Detect which cell encompasses the target text, then output its (x, y) center coordinate. 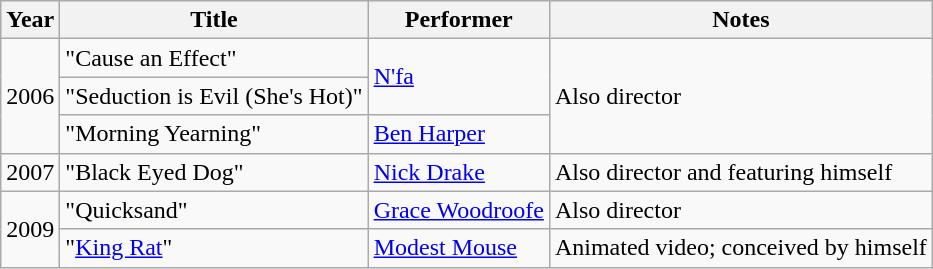
Modest Mouse (458, 248)
Ben Harper (458, 134)
Performer (458, 20)
Notes (740, 20)
2007 (30, 172)
2009 (30, 229)
"Quicksand" (214, 210)
Nick Drake (458, 172)
Animated video; conceived by himself (740, 248)
Also director and featuring himself (740, 172)
Year (30, 20)
"King Rat" (214, 248)
"Black Eyed Dog" (214, 172)
"Cause an Effect" (214, 58)
Grace Woodroofe (458, 210)
Title (214, 20)
N'fa (458, 77)
2006 (30, 96)
"Morning Yearning" (214, 134)
"Seduction is Evil (She's Hot)" (214, 96)
